Locate the cell with the specified text and output its [x, y] center coordinate. 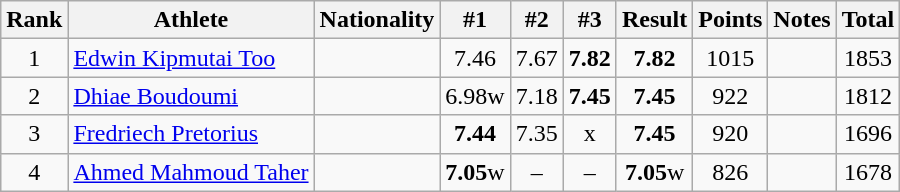
Rank [34, 20]
1812 [868, 96]
Result [654, 20]
#2 [536, 20]
1853 [868, 58]
6.98w [475, 96]
#1 [475, 20]
7.35 [536, 134]
1696 [868, 134]
1 [34, 58]
826 [730, 172]
2 [34, 96]
1678 [868, 172]
7.46 [475, 58]
7.18 [536, 96]
Nationality [377, 20]
x [590, 134]
#3 [590, 20]
920 [730, 134]
3 [34, 134]
Notes [802, 20]
7.44 [475, 134]
Total [868, 20]
Dhiae Boudoumi [191, 96]
4 [34, 172]
Edwin Kipmutai Too [191, 58]
Points [730, 20]
Ahmed Mahmoud Taher [191, 172]
Athlete [191, 20]
7.67 [536, 58]
1015 [730, 58]
922 [730, 96]
Fredriech Pretorius [191, 134]
